Capture the cell that displays the provided text and extract its (x, y) central coordinate. 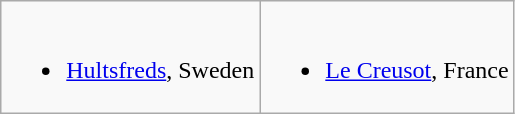
Hultsfreds, Sweden (130, 58)
Le Creusot, France (387, 58)
